Identify which cell holds the provided text, then report its [X, Y] central coordinate. 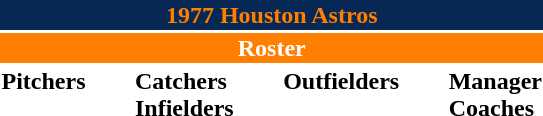
1977 Houston Astros [272, 15]
Roster [272, 48]
